Find where the given text appears and provide that cell's center as [X, Y] coordinate. 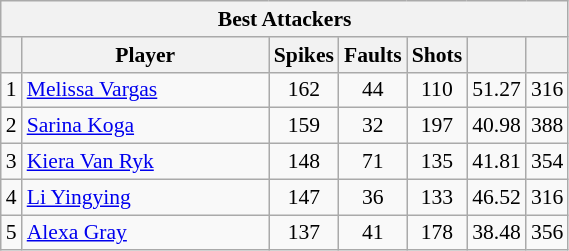
197 [438, 126]
44 [373, 90]
162 [304, 90]
Best Attackers [285, 19]
Spikes [304, 55]
32 [373, 126]
178 [438, 233]
71 [373, 162]
3 [12, 162]
137 [304, 233]
356 [548, 233]
46.52 [496, 197]
40.98 [496, 126]
4 [12, 197]
41 [373, 233]
354 [548, 162]
36 [373, 197]
Kiera Van Ryk [146, 162]
Alexa Gray [146, 233]
5 [12, 233]
147 [304, 197]
110 [438, 90]
1 [12, 90]
159 [304, 126]
38.48 [496, 233]
41.81 [496, 162]
Sarina Koga [146, 126]
148 [304, 162]
388 [548, 126]
2 [12, 126]
Player [146, 55]
133 [438, 197]
Faults [373, 55]
Li Yingying [146, 197]
135 [438, 162]
Melissa Vargas [146, 90]
51.27 [496, 90]
Shots [438, 55]
